Find where the given text appears and provide that cell's center as [x, y] coordinate. 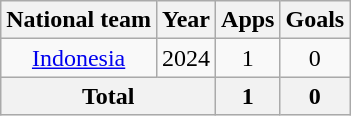
Total [108, 96]
National team [79, 20]
Year [186, 20]
Goals [315, 20]
Indonesia [79, 58]
2024 [186, 58]
Apps [248, 20]
